Capture the cell that displays the provided text and extract its [x, y] central coordinate. 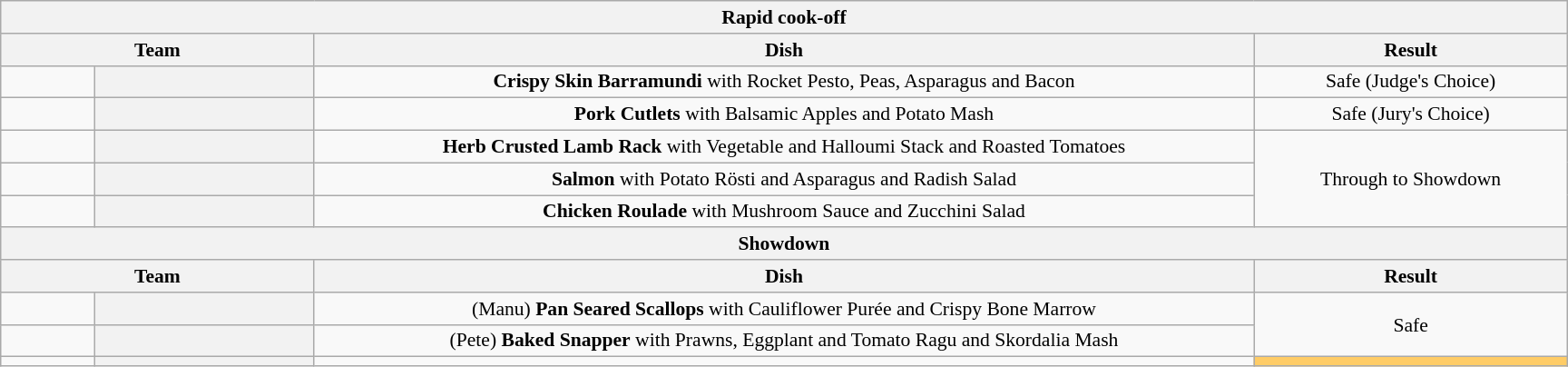
Through to Showdown [1410, 180]
Safe (Jury's Choice) [1410, 114]
(Manu) Pan Seared Scallops with Cauliflower Purée and Crispy Bone Marrow [784, 309]
Safe (Judge's Choice) [1410, 82]
Salmon with Potato Rösti and Asparagus and Radish Salad [784, 179]
Rapid cook-off [784, 17]
Crispy Skin Barramundi with Rocket Pesto, Peas, Asparagus and Bacon [784, 82]
Showdown [784, 244]
Chicken Roulade with Mushroom Sauce and Zucchini Salad [784, 212]
(Pete) Baked Snapper with Prawns, Eggplant and Tomato Ragu and Skordalia Mash [784, 341]
Herb Crusted Lamb Rack with Vegetable and Halloumi Stack and Roasted Tomatoes [784, 147]
Pork Cutlets with Balsamic Apples and Potato Mash [784, 114]
Safe [1410, 325]
